Scan for the cell matching the given text and deliver its [X, Y] coordinate at center. 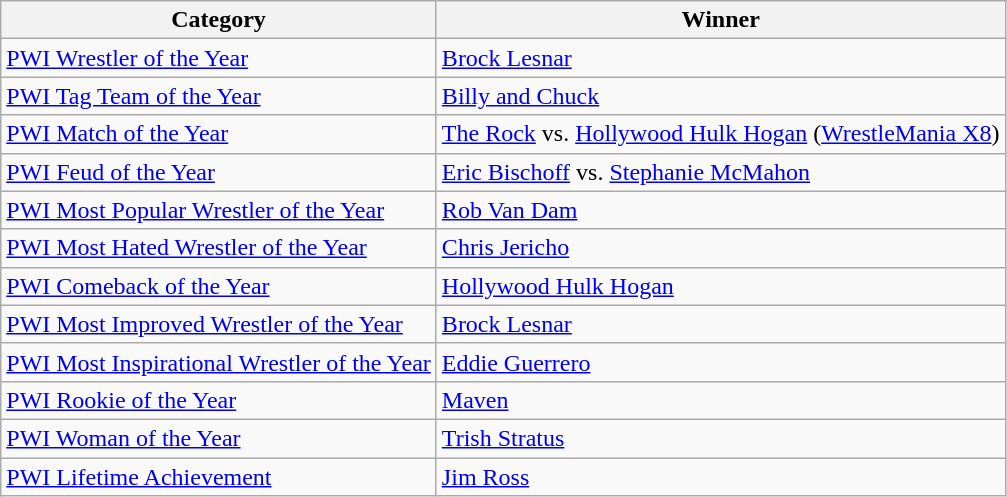
Maven [720, 400]
The Rock vs. Hollywood Hulk Hogan (WrestleMania X8) [720, 134]
Rob Van Dam [720, 210]
PWI Most Inspirational Wrestler of the Year [219, 362]
Chris Jericho [720, 248]
PWI Most Hated Wrestler of the Year [219, 248]
PWI Tag Team of the Year [219, 96]
PWI Rookie of the Year [219, 400]
Billy and Chuck [720, 96]
PWI Wrestler of the Year [219, 58]
PWI Match of the Year [219, 134]
PWI Comeback of the Year [219, 286]
PWI Most Improved Wrestler of the Year [219, 324]
Eric Bischoff vs. Stephanie McMahon [720, 172]
Jim Ross [720, 477]
Eddie Guerrero [720, 362]
Trish Stratus [720, 438]
PWI Woman of the Year [219, 438]
PWI Feud of the Year [219, 172]
PWI Lifetime Achievement [219, 477]
Winner [720, 20]
PWI Most Popular Wrestler of the Year [219, 210]
Hollywood Hulk Hogan [720, 286]
Category [219, 20]
